Capture the cell that displays the provided text and extract its (X, Y) central coordinate. 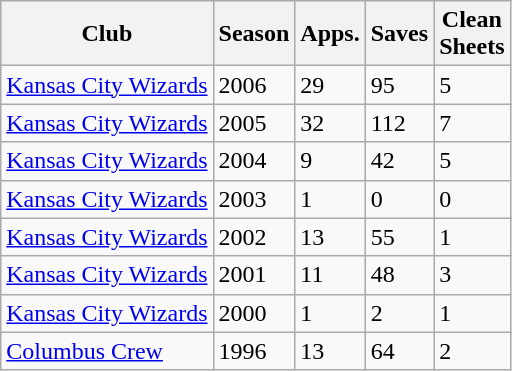
2001 (254, 275)
Saves (399, 34)
Columbus Crew (107, 351)
Club (107, 34)
29 (330, 85)
2006 (254, 85)
55 (399, 237)
9 (330, 161)
2005 (254, 123)
1996 (254, 351)
95 (399, 85)
32 (330, 123)
Season (254, 34)
64 (399, 351)
CleanSheets (472, 34)
48 (399, 275)
112 (399, 123)
11 (330, 275)
2002 (254, 237)
2003 (254, 199)
2000 (254, 313)
2004 (254, 161)
Apps. (330, 34)
7 (472, 123)
3 (472, 275)
42 (399, 161)
